Identify which cell holds the provided text, then report its [x, y] central coordinate. 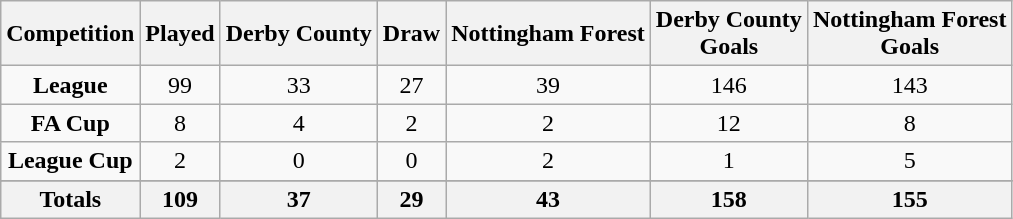
Played [180, 34]
143 [910, 85]
99 [180, 85]
33 [298, 85]
Derby County Goals [728, 34]
1 [728, 161]
37 [298, 199]
12 [728, 123]
43 [548, 199]
Draw [411, 34]
39 [548, 85]
Competition [70, 34]
155 [910, 199]
Nottingham Forest [548, 34]
5 [910, 161]
League Cup [70, 161]
Derby County [298, 34]
FA Cup [70, 123]
League [70, 85]
146 [728, 85]
27 [411, 85]
109 [180, 199]
Nottingham Forest Goals [910, 34]
4 [298, 123]
Totals [70, 199]
158 [728, 199]
29 [411, 199]
